For the text-containing cell, return its midpoint in (X, Y) coordinate format. 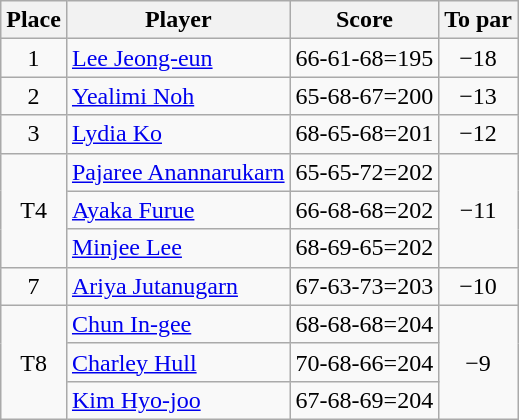
65-65-72=202 (364, 172)
67-63-73=203 (364, 286)
Minjee Lee (178, 248)
−11 (478, 210)
67-68-69=204 (364, 400)
Place (34, 20)
70-68-66=204 (364, 362)
Lydia Ko (178, 134)
7 (34, 286)
T4 (34, 210)
68-69-65=202 (364, 248)
Chun In-gee (178, 324)
Player (178, 20)
Yealimi Noh (178, 96)
65-68-67=200 (364, 96)
Ariya Jutanugarn (178, 286)
3 (34, 134)
Lee Jeong-eun (178, 58)
1 (34, 58)
66-61-68=195 (364, 58)
Charley Hull (178, 362)
Score (364, 20)
T8 (34, 362)
To par (478, 20)
Kim Hyo-joo (178, 400)
Pajaree Anannarukarn (178, 172)
68-65-68=201 (364, 134)
66-68-68=202 (364, 210)
−10 (478, 286)
−12 (478, 134)
−13 (478, 96)
−18 (478, 58)
68-68-68=204 (364, 324)
−9 (478, 362)
Ayaka Furue (178, 210)
2 (34, 96)
